Search for the cell housing the specified text and yield its [X, Y] center coordinate. 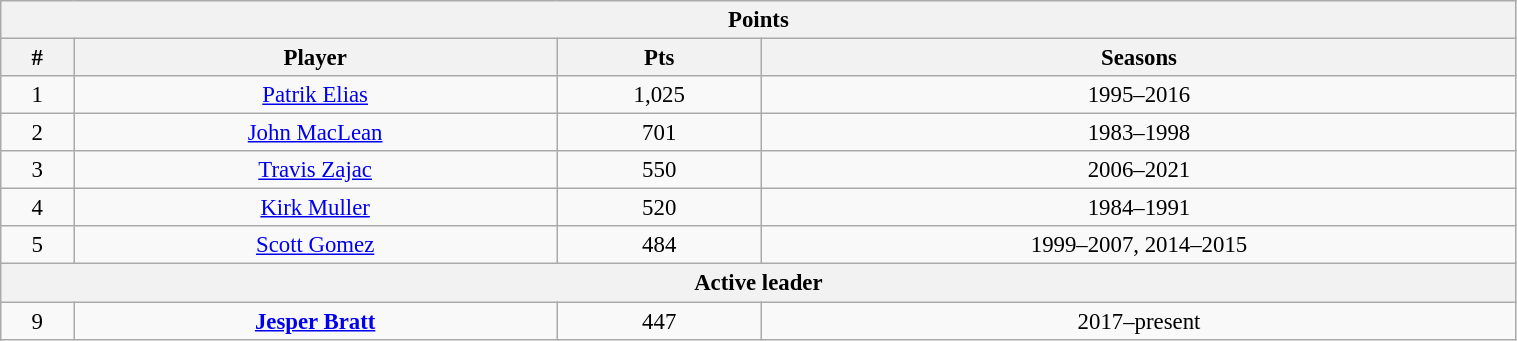
Travis Zajac [316, 170]
550 [658, 170]
1,025 [658, 95]
Player [316, 58]
Points [758, 20]
Scott Gomez [316, 245]
1 [38, 95]
4 [38, 208]
Pts [658, 58]
Patrik Elias [316, 95]
3 [38, 170]
1983–1998 [1139, 133]
1995–2016 [1139, 95]
2017–present [1139, 321]
447 [658, 321]
1984–1991 [1139, 208]
9 [38, 321]
484 [658, 245]
701 [658, 133]
5 [38, 245]
John MacLean [316, 133]
# [38, 58]
Jesper Bratt [316, 321]
Seasons [1139, 58]
520 [658, 208]
1999–2007, 2014–2015 [1139, 245]
Active leader [758, 283]
2 [38, 133]
2006–2021 [1139, 170]
Kirk Muller [316, 208]
